Pinpoint the cell where the given text exists, returning its (x, y) midpoint coordinate. 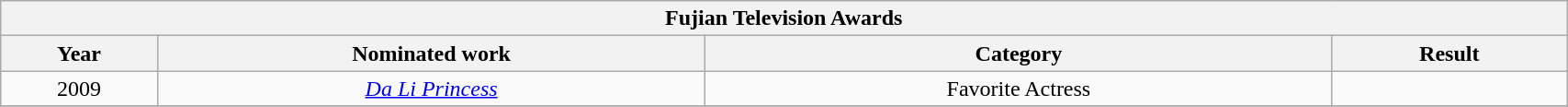
Favorite Actress (1019, 89)
Result (1450, 53)
Fujian Television Awards (784, 18)
Nominated work (432, 53)
Da Li Princess (432, 89)
Category (1019, 53)
2009 (79, 89)
Year (79, 53)
